Determine the [X, Y] coordinate at the center of the cell enclosing the given text.  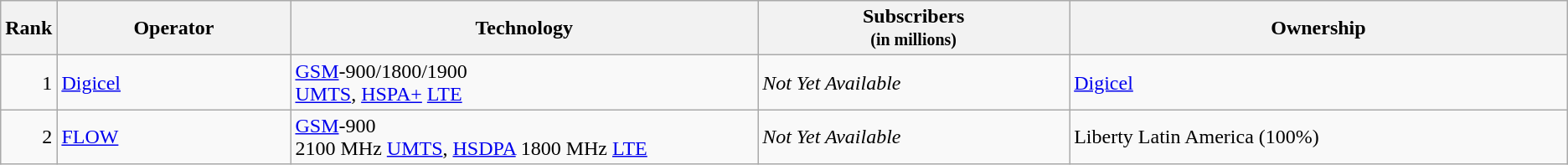
GSM-900 2100 MHz UMTS, HSDPA 1800 MHz LTE [524, 137]
Liberty Latin America (100%) [1318, 137]
2 [28, 137]
1 [28, 82]
FLOW [174, 137]
Operator [174, 28]
GSM-900/1800/1900UMTS, HSPA+ LTE [524, 82]
Subscribers(in millions) [914, 28]
Rank [28, 28]
Technology [524, 28]
Ownership [1318, 28]
